Detect which cell encompasses the target text, then output its [x, y] center coordinate. 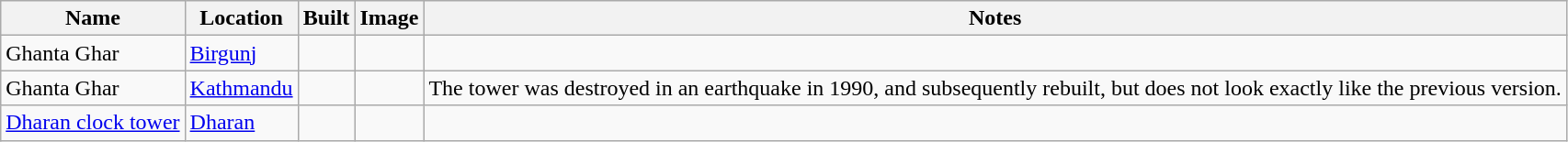
Image [390, 18]
Kathmandu [241, 88]
Notes [994, 18]
The tower was destroyed in an earthquake in 1990, and subsequently rebuilt, but does not look exactly like the previous version. [994, 88]
Location [241, 18]
Built [326, 18]
Name [93, 18]
Dharan clock tower [93, 123]
Dharan [241, 123]
Birgunj [241, 53]
